Determine the (X, Y) coordinate at the center of the cell enclosing the given text.  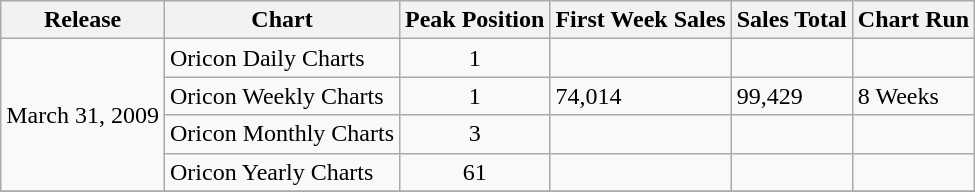
March 31, 2009 (83, 115)
Oricon Yearly Charts (282, 172)
3 (475, 134)
74,014 (640, 96)
99,429 (792, 96)
Peak Position (475, 20)
Chart (282, 20)
61 (475, 172)
Oricon Daily Charts (282, 58)
8 Weeks (913, 96)
First Week Sales (640, 20)
Sales Total (792, 20)
Release (83, 20)
Chart Run (913, 20)
Oricon Monthly Charts (282, 134)
Oricon Weekly Charts (282, 96)
